Determine the [x, y] coordinate at the center of the cell enclosing the given text.  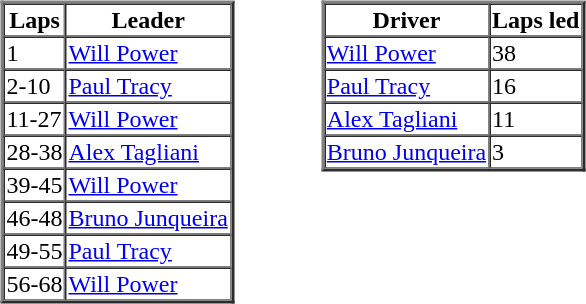
Driver [406, 20]
28-38 [35, 152]
39-45 [35, 184]
38 [536, 52]
46-48 [35, 218]
Leader [148, 20]
56-68 [35, 284]
Laps [35, 20]
49-55 [35, 250]
1 [35, 52]
16 [536, 86]
11-27 [35, 118]
2-10 [35, 86]
Laps led [536, 20]
3 [536, 152]
11 [536, 118]
